Locate the cell with the specified text and output its (X, Y) center coordinate. 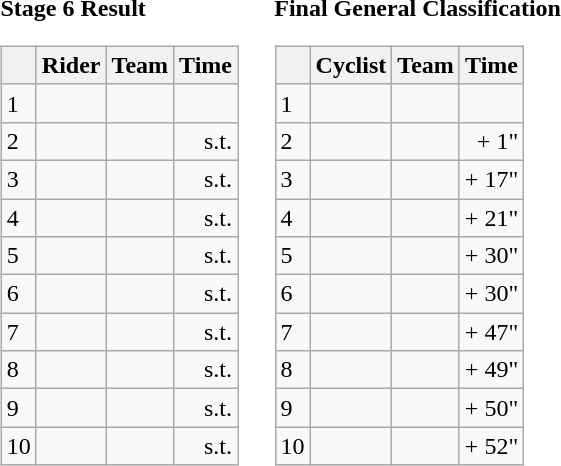
Cyclist (351, 65)
+ 52" (491, 446)
Rider (71, 65)
+ 1" (491, 141)
+ 50" (491, 408)
+ 17" (491, 179)
+ 47" (491, 332)
+ 21" (491, 217)
+ 49" (491, 370)
